Identify which cell holds the provided text, then report its (X, Y) central coordinate. 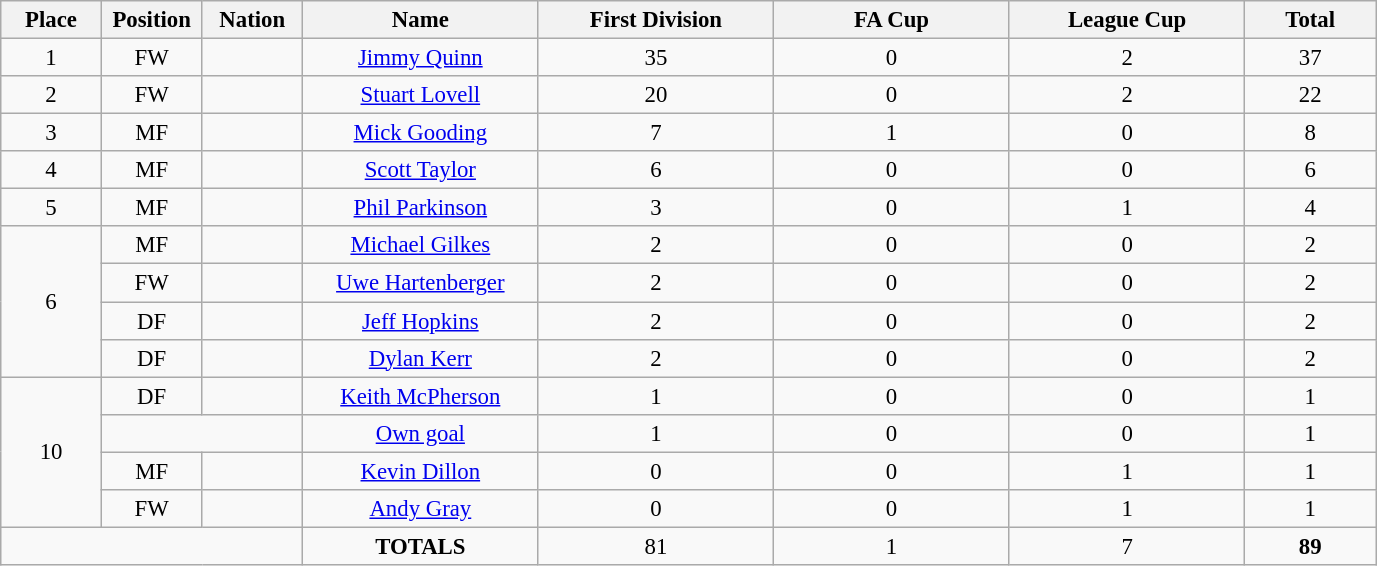
20 (656, 95)
Nation (252, 20)
Michael Gilkes (421, 245)
Position (152, 20)
Jimmy Quinn (421, 58)
81 (656, 546)
5 (52, 208)
35 (656, 58)
10 (52, 452)
Uwe Hartenberger (421, 283)
Place (52, 20)
Kevin Dillon (421, 471)
8 (1310, 133)
37 (1310, 58)
Name (421, 20)
Dylan Kerr (421, 358)
Andy Gray (421, 509)
Mick Gooding (421, 133)
TOTALS (421, 546)
Jeff Hopkins (421, 321)
FA Cup (892, 20)
First Division (656, 20)
Phil Parkinson (421, 208)
League Cup (1127, 20)
Stuart Lovell (421, 95)
Own goal (421, 433)
Scott Taylor (421, 170)
Keith McPherson (421, 396)
Total (1310, 20)
89 (1310, 546)
22 (1310, 95)
